Determine the (x, y) coordinate at the center of the cell enclosing the given text.  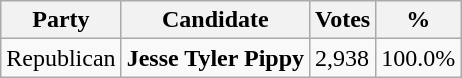
2,938 (343, 58)
100.0% (418, 58)
Candidate (215, 20)
Votes (343, 20)
Party (61, 20)
% (418, 20)
Republican (61, 58)
Jesse Tyler Pippy (215, 58)
